Scan for the cell matching the given text and deliver its [x, y] coordinate at center. 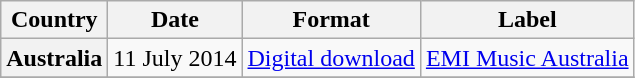
Country [54, 20]
Digital download [331, 58]
Date [175, 20]
EMI Music Australia [527, 58]
11 July 2014 [175, 58]
Format [331, 20]
Australia [54, 58]
Label [527, 20]
